Find where the given text appears and provide that cell's center as [X, Y] coordinate. 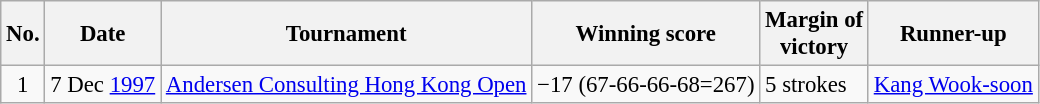
7 Dec 1997 [103, 85]
Kang Wook-soon [953, 85]
Runner-up [953, 34]
Andersen Consulting Hong Kong Open [346, 85]
−17 (67-66-66-68=267) [646, 85]
Winning score [646, 34]
Date [103, 34]
Tournament [346, 34]
No. [23, 34]
1 [23, 85]
5 strokes [814, 85]
Margin ofvictory [814, 34]
